Detect which cell encompasses the target text, then output its [X, Y] center coordinate. 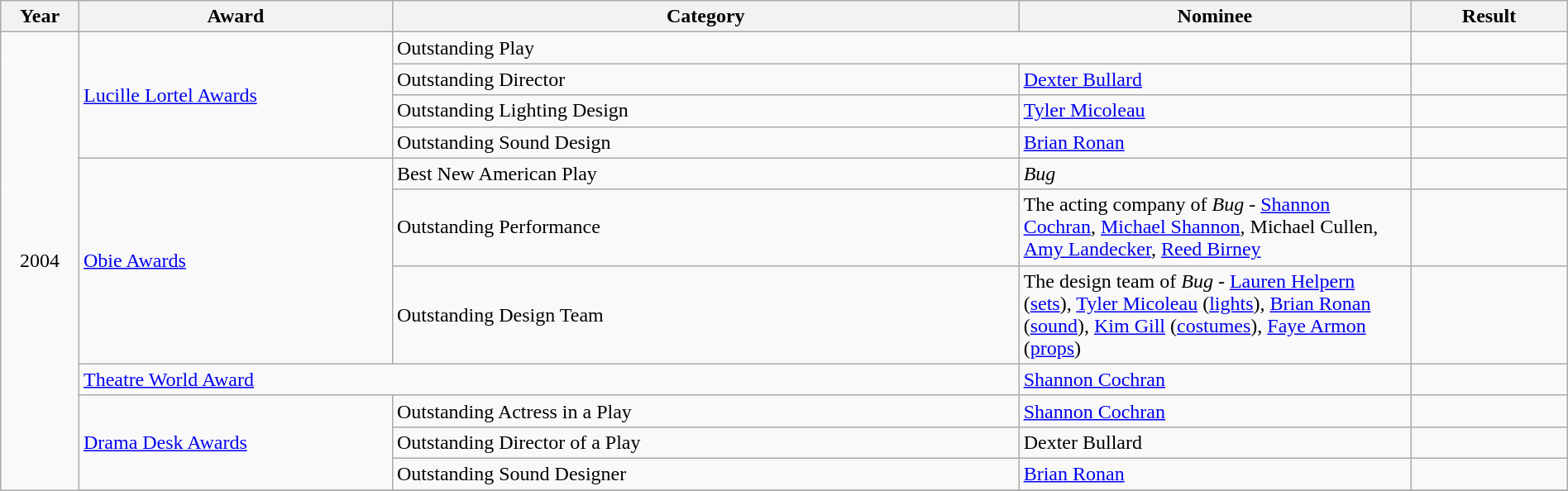
Outstanding Performance [705, 227]
Obie Awards [235, 261]
Outstanding Sound Designer [705, 474]
2004 [40, 261]
Category [705, 17]
Lucille Lortel Awards [235, 95]
Drama Desk Awards [235, 442]
Outstanding Actress in a Play [705, 411]
Nominee [1215, 17]
Theatre World Award [549, 379]
Best New American Play [705, 174]
Outstanding Lighting Design [705, 111]
The acting company of Bug - Shannon Cochran, Michael Shannon, Michael Cullen, Amy Landecker, Reed Birney [1215, 227]
Outstanding Play [901, 48]
Bug [1215, 174]
Result [1489, 17]
Outstanding Sound Design [705, 142]
Outstanding Director [705, 79]
Tyler Micoleau [1215, 111]
The design team of Bug - Lauren Helpern (sets), Tyler Micoleau (lights), Brian Ronan (sound), Kim Gill (costumes), Faye Armon (props) [1215, 314]
Award [235, 17]
Outstanding Design Team [705, 314]
Outstanding Director of a Play [705, 442]
Year [40, 17]
